Capture the cell that displays the provided text and extract its (X, Y) central coordinate. 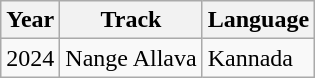
Year (30, 20)
Language (258, 20)
Kannada (258, 58)
Track (131, 20)
2024 (30, 58)
Nange Allava (131, 58)
